Scan for the cell matching the given text and deliver its (X, Y) coordinate at center. 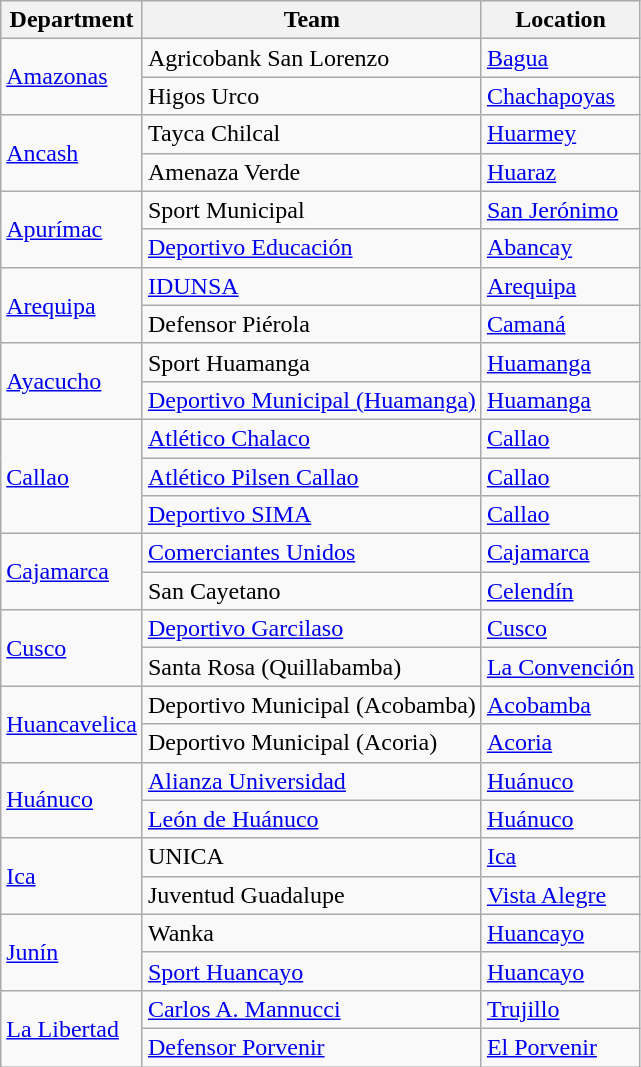
Huancavelica (72, 724)
Huaraz (560, 172)
El Porvenir (560, 1047)
Location (560, 20)
Deportivo Garcilaso (312, 629)
Ancash (72, 153)
Celendín (560, 591)
Higos Urco (312, 96)
León de Huánuco (312, 819)
Amazonas (72, 77)
Sport Huancayo (312, 971)
Deportivo Municipal (Acoria) (312, 743)
Deportivo Educación (312, 248)
San Cayetano (312, 591)
Vista Alegre (560, 895)
Bagua (560, 58)
Amenaza Verde (312, 172)
Wanka (312, 933)
Camaná (560, 324)
La Libertad (72, 1028)
Department (72, 20)
Deportivo SIMA (312, 515)
Acobamba (560, 705)
Deportivo Municipal (Acobamba) (312, 705)
Comerciantes Unidos (312, 553)
Huarmey (560, 134)
Chachapoyas (560, 96)
Sport Municipal (312, 210)
Acoria (560, 743)
Abancay (560, 248)
Defensor Piérola (312, 324)
San Jerónimo (560, 210)
Santa Rosa (Quillabamba) (312, 667)
Team (312, 20)
Juventud Guadalupe (312, 895)
Tayca Chilcal (312, 134)
Defensor Porvenir (312, 1047)
Trujillo (560, 1009)
Alianza Universidad (312, 781)
Carlos A. Mannucci (312, 1009)
IDUNSA (312, 286)
UNICA (312, 857)
La Convención (560, 667)
Atlético Chalaco (312, 438)
Junín (72, 952)
Apurímac (72, 229)
Ayacucho (72, 381)
Sport Huamanga (312, 362)
Deportivo Municipal (Huamanga) (312, 400)
Agricobank San Lorenzo (312, 58)
Atlético Pilsen Callao (312, 477)
